Identify which cell holds the provided text, then report its [x, y] central coordinate. 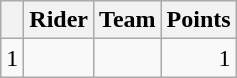
Team [128, 20]
Rider [59, 20]
Points [198, 20]
